Pinpoint the cell where the given text exists, returning its (x, y) midpoint coordinate. 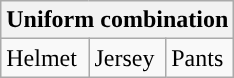
Jersey (128, 58)
Pants (200, 58)
Helmet (45, 58)
Uniform combination (118, 20)
